Extract the (x, y) coordinate from the center of the cell holding the provided text.  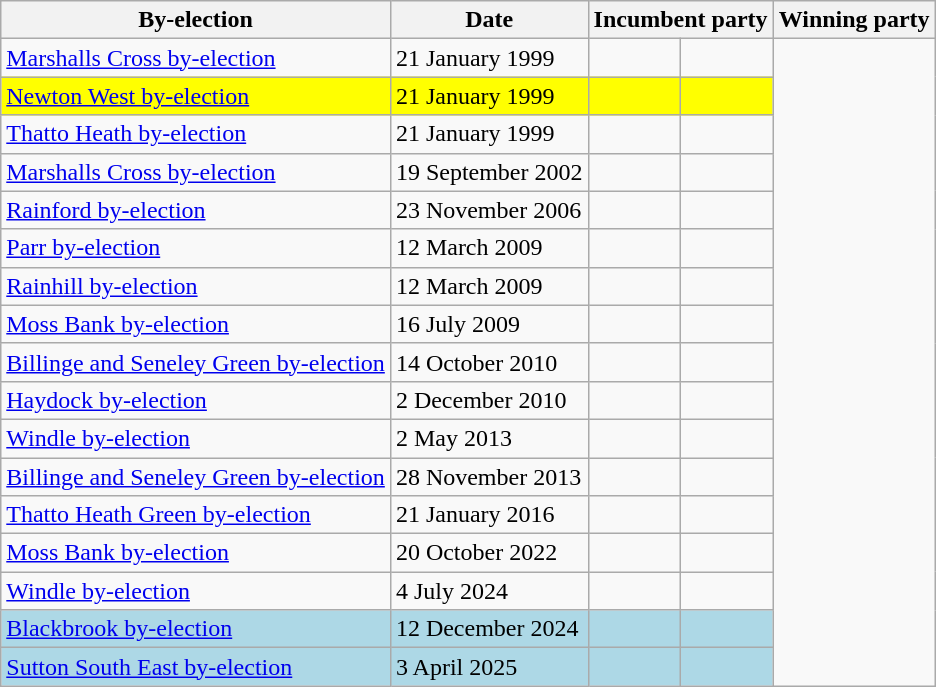
Sutton South East by-election (196, 667)
4 July 2024 (489, 591)
Thatto Heath Green by-election (196, 515)
Winning party (854, 20)
16 July 2009 (489, 324)
23 November 2006 (489, 210)
21 January 2016 (489, 515)
19 September 2002 (489, 172)
Thatto Heath by-election (196, 134)
28 November 2013 (489, 477)
Rainford by-election (196, 210)
By-election (196, 20)
Haydock by-election (196, 400)
2 December 2010 (489, 400)
2 May 2013 (489, 438)
3 April 2025 (489, 667)
Date (489, 20)
Blackbrook by-election (196, 629)
Newton West by-election (196, 96)
14 October 2010 (489, 362)
Incumbent party (680, 20)
12 December 2024 (489, 629)
20 October 2022 (489, 553)
Parr by-election (196, 248)
Rainhill by-election (196, 286)
